Capture the cell that displays the provided text and extract its [X, Y] central coordinate. 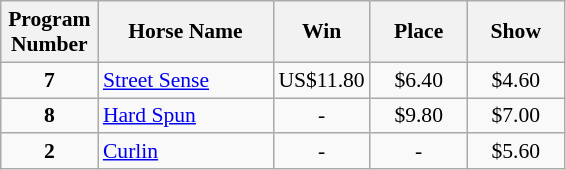
Horse Name [186, 32]
Hard Spun [186, 116]
Place [418, 32]
8 [50, 116]
$7.00 [516, 116]
Show [516, 32]
Curlin [186, 152]
$4.60 [516, 80]
$9.80 [418, 116]
$6.40 [418, 80]
US$11.80 [322, 80]
2 [50, 152]
Street Sense [186, 80]
$5.60 [516, 152]
ProgramNumber [50, 32]
7 [50, 80]
Win [322, 32]
